Pinpoint the cell where the given text exists, returning its [X, Y] midpoint coordinate. 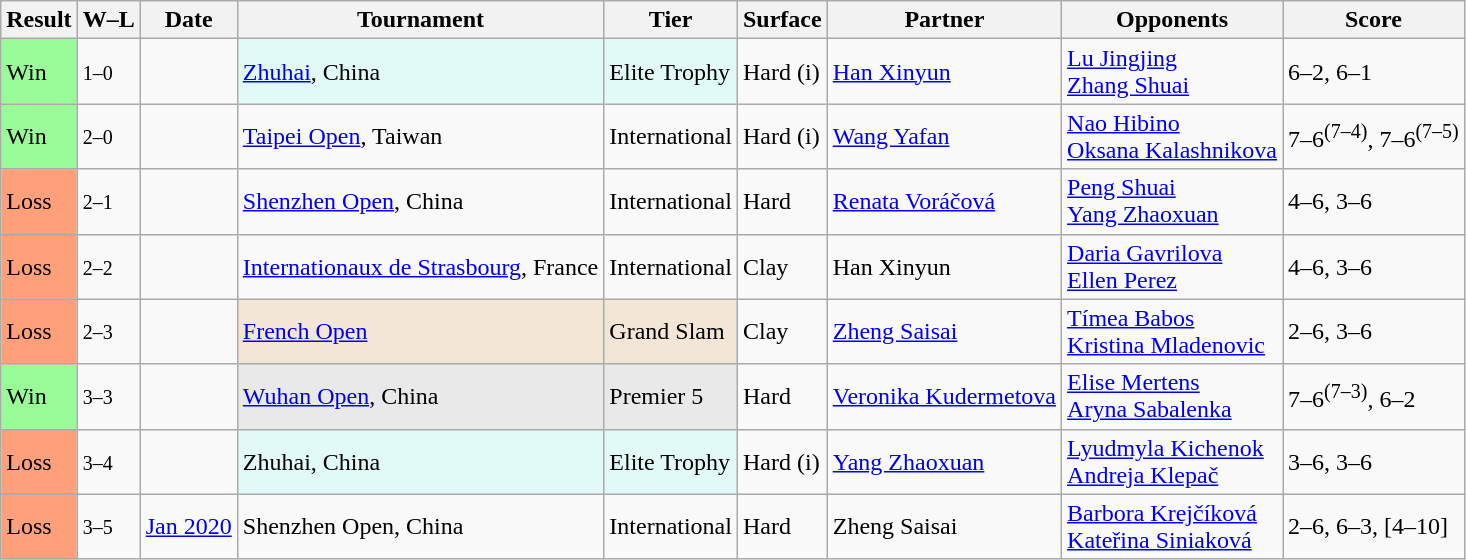
7–6(7–4), 7–6(7–5) [1374, 136]
1–0 [108, 72]
Daria Gavrilova Ellen Perez [1172, 266]
Veronika Kudermetova [944, 396]
2–0 [108, 136]
Lu Jingjing Zhang Shuai [1172, 72]
3–5 [108, 526]
Yang Zhaoxuan [944, 462]
Taipei Open, Taiwan [420, 136]
2–2 [108, 266]
Barbora Krejčíková Kateřina Siniaková [1172, 526]
Internationaux de Strasbourg, France [420, 266]
Peng Shuai Yang Zhaoxuan [1172, 202]
2–6, 6–3, [4–10] [1374, 526]
2–3 [108, 332]
Wuhan Open, China [420, 396]
French Open [420, 332]
Wang Yafan [944, 136]
Jan 2020 [188, 526]
Result [39, 20]
Grand Slam [671, 332]
Opponents [1172, 20]
2–1 [108, 202]
Nao Hibino Oksana Kalashnikova [1172, 136]
6–2, 6–1 [1374, 72]
2–6, 3–6 [1374, 332]
Partner [944, 20]
Tímea Babos Kristina Mladenovic [1172, 332]
7–6(7–3), 6–2 [1374, 396]
Premier 5 [671, 396]
Surface [782, 20]
3–6, 3–6 [1374, 462]
Tournament [420, 20]
3–3 [108, 396]
Elise Mertens Aryna Sabalenka [1172, 396]
Lyudmyla Kichenok Andreja Klepač [1172, 462]
W–L [108, 20]
Date [188, 20]
3–4 [108, 462]
Score [1374, 20]
Tier [671, 20]
Renata Voráčová [944, 202]
